Provide the (x, y) coordinate of the cell's center where the given text is located.  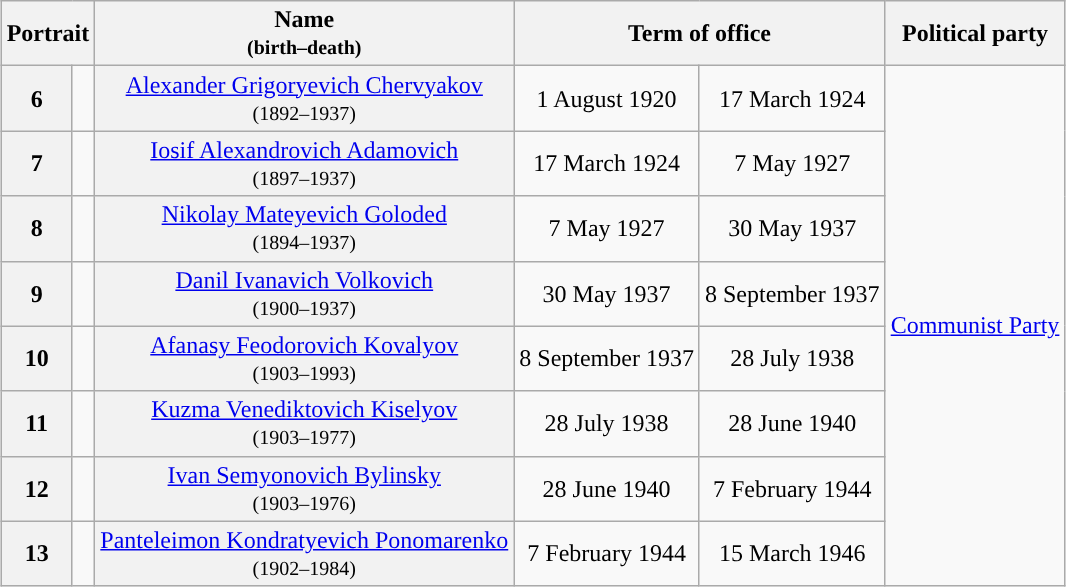
Term of office (700, 34)
9 (36, 294)
Portrait (48, 34)
1 August 1920 (607, 98)
15 March 1946 (792, 554)
Alexander Grigoryevich Chervyakov(1892–1937) (304, 98)
Iosif Alexandrovich Adamovich(1897–1937) (304, 164)
Nikolay Mateyevich Goloded(1894–1937) (304, 228)
8 (36, 228)
10 (36, 358)
11 (36, 424)
13 (36, 554)
6 (36, 98)
Kuzma Venediktovich Kiselyov(1903–1977) (304, 424)
7 (36, 164)
Afanasy Feodorovich Kovalyov(1903–1993) (304, 358)
Name(birth–death) (304, 34)
Panteleimon Kondratyevich Ponomarenko(1902–1984) (304, 554)
Danil Ivanavich Volkovich(1900–1937) (304, 294)
Ivan Semyonovich Bylinsky(1903–1976) (304, 488)
12 (36, 488)
Political party (975, 34)
Communist Party (975, 326)
